Detect which cell encompasses the target text, then output its (X, Y) center coordinate. 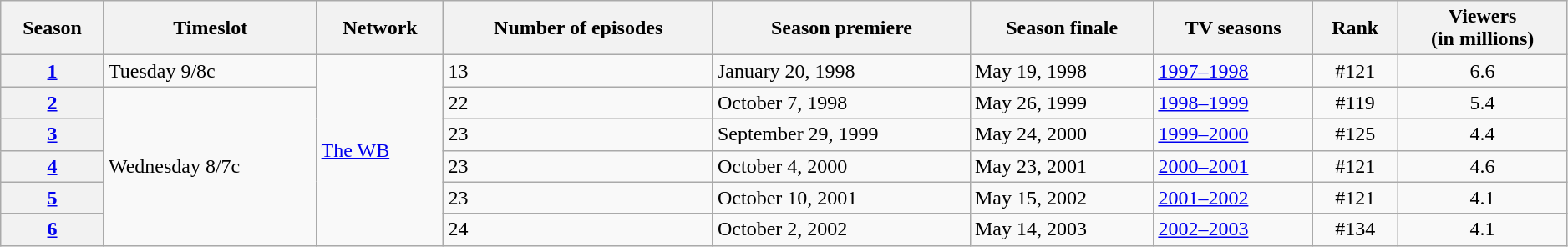
October 4, 2000 (841, 166)
January 20, 1998 (841, 71)
Season (53, 28)
5 (53, 198)
May 14, 2003 (1061, 229)
6.6 (1482, 71)
The WB (380, 150)
May 26, 1999 (1061, 103)
Number of episodes (578, 28)
4 (53, 166)
#134 (1355, 229)
Wednesday 8/7c (211, 166)
May 15, 2002 (1061, 198)
1998–1999 (1233, 103)
Rank (1355, 28)
Viewers(in millions) (1482, 28)
May 19, 1998 (1061, 71)
22 (578, 103)
#125 (1355, 134)
October 10, 2001 (841, 198)
2 (53, 103)
2001–2002 (1233, 198)
2000–2001 (1233, 166)
2002–2003 (1233, 229)
5.4 (1482, 103)
24 (578, 229)
3 (53, 134)
October 7, 1998 (841, 103)
May 23, 2001 (1061, 166)
Season finale (1061, 28)
#119 (1355, 103)
Tuesday 9/8c (211, 71)
Timeslot (211, 28)
4.6 (1482, 166)
13 (578, 71)
6 (53, 229)
1999–2000 (1233, 134)
May 24, 2000 (1061, 134)
1 (53, 71)
October 2, 2002 (841, 229)
September 29, 1999 (841, 134)
4.4 (1482, 134)
Network (380, 28)
1997–1998 (1233, 71)
TV seasons (1233, 28)
Season premiere (841, 28)
